Determine the (X, Y) coordinate at the center of the cell enclosing the given text.  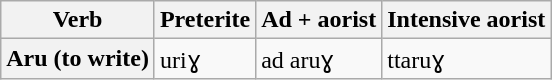
Intensive aorist (466, 20)
Preterite (204, 20)
Ad + aorist (319, 20)
ad aruɣ (319, 59)
ttaruɣ (466, 59)
uriɣ (204, 59)
Verb (78, 20)
Aru (to write) (78, 59)
